Output the [x, y] coordinate of the center of the cell containing the given text.  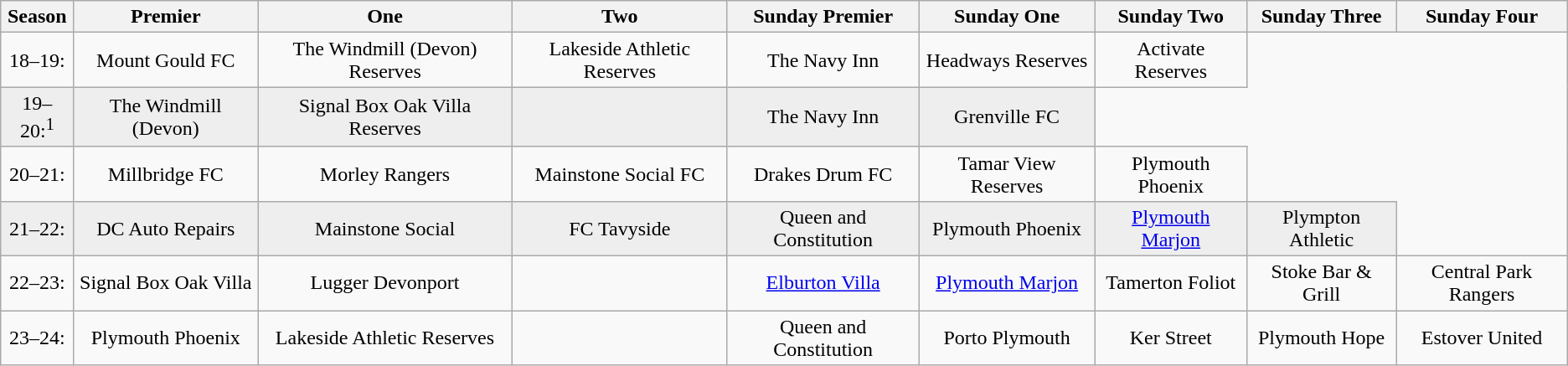
The Windmill (Devon) Reserves [385, 60]
Sunday One [1007, 17]
Plymouth Hope [1322, 338]
Central Park Rangers [1482, 283]
Premier [166, 17]
Mainstone Social FC [620, 174]
Signal Box Oak Villa Reserves [385, 117]
DC Auto Repairs [166, 228]
20–21: [37, 174]
FC Tavyside [620, 228]
Drakes Drum FC [823, 174]
Plympton Athletic [1322, 228]
Porto Plymouth [1007, 338]
Activate Reserves [1171, 60]
18–19: [37, 60]
23–24: [37, 338]
22–23: [37, 283]
Sunday Four [1482, 17]
Stoke Bar & Grill [1322, 283]
Mount Gould FC [166, 60]
Lugger Devonport [385, 283]
Elburton Villa [823, 283]
Two [620, 17]
Tamar View Reserves [1007, 174]
19–20:1 [37, 117]
Estover United [1482, 338]
Headways Reserves [1007, 60]
Mainstone Social [385, 228]
Season [37, 17]
Sunday Premier [823, 17]
Sunday Three [1322, 17]
Millbridge FC [166, 174]
One [385, 17]
Morley Rangers [385, 174]
The Windmill (Devon) [166, 117]
Ker Street [1171, 338]
Tamerton Foliot [1171, 283]
Signal Box Oak Villa [166, 283]
21–22: [37, 228]
Sunday Two [1171, 17]
Grenville FC [1007, 117]
